Output the [x, y] coordinate of the center of the cell containing the given text.  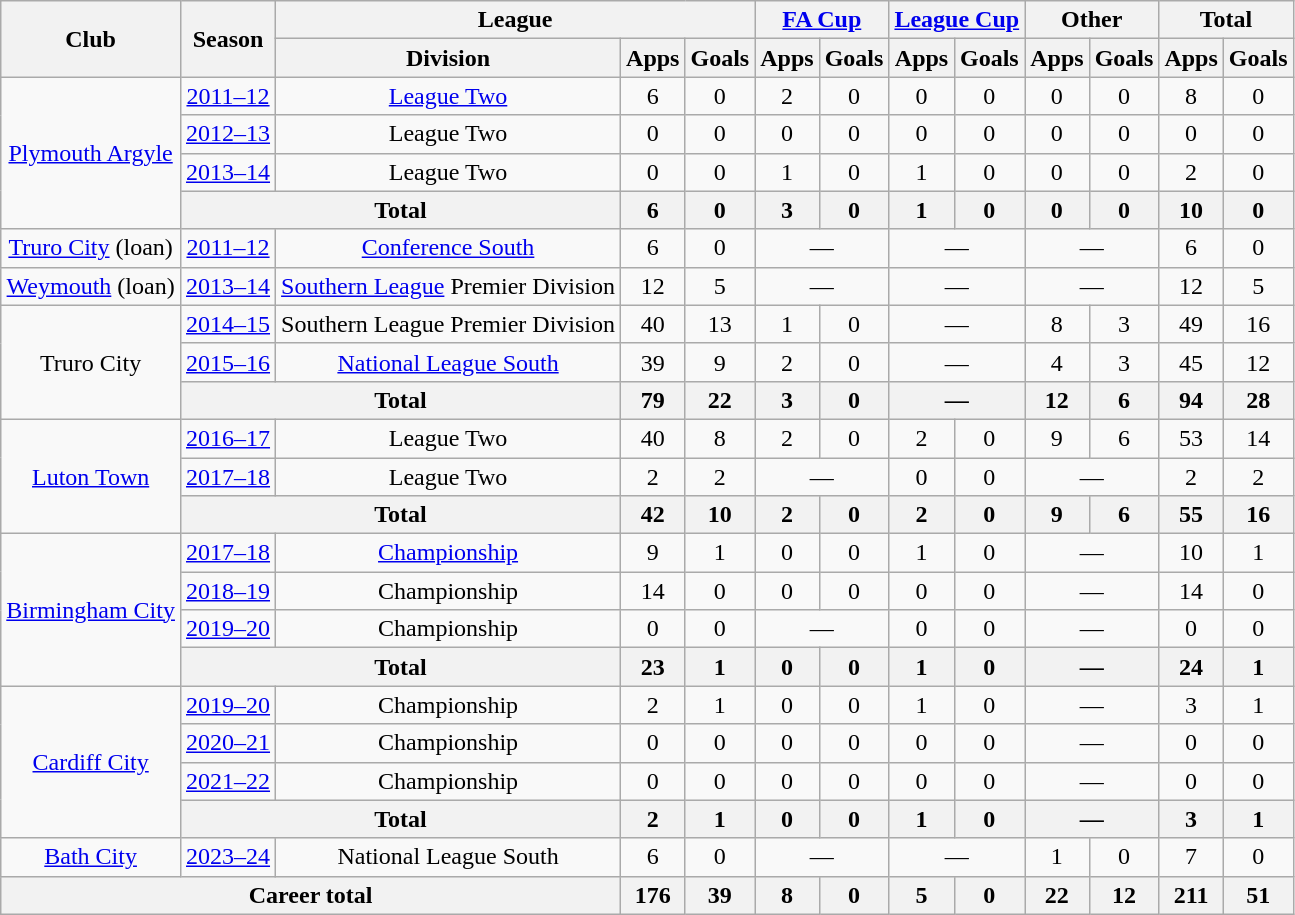
7 [1191, 857]
FA Cup [822, 20]
Weymouth (loan) [91, 286]
55 [1191, 515]
79 [653, 400]
2016–17 [228, 438]
42 [653, 515]
24 [1191, 667]
Career total [311, 895]
13 [720, 324]
Bath City [91, 857]
4 [1057, 362]
League [516, 20]
2018–19 [228, 591]
28 [1258, 400]
53 [1191, 438]
211 [1191, 895]
23 [653, 667]
2012–13 [228, 134]
Cardiff City [91, 762]
51 [1258, 895]
2020–21 [228, 743]
Birmingham City [91, 610]
49 [1191, 324]
Plymouth Argyle [91, 153]
2015–16 [228, 362]
94 [1191, 400]
League Cup [957, 20]
45 [1191, 362]
Luton Town [91, 476]
2021–22 [228, 781]
Club [91, 39]
2023–24 [228, 857]
Division [448, 58]
Truro City (loan) [91, 248]
Season [228, 39]
176 [653, 895]
Other [1092, 20]
Truro City [91, 362]
Conference South [448, 248]
2014–15 [228, 324]
